Search for the cell housing the specified text and yield its [X, Y] center coordinate. 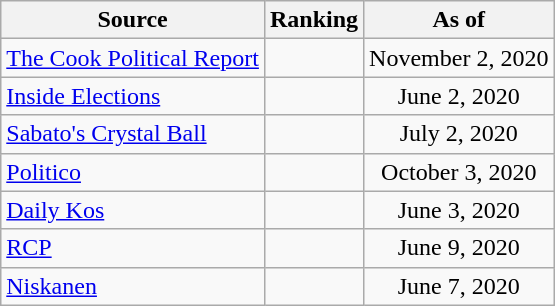
Niskanen [133, 286]
November 2, 2020 [459, 58]
Sabato's Crystal Ball [133, 134]
Ranking [314, 20]
Source [133, 20]
Daily Kos [133, 210]
RCP [133, 248]
The Cook Political Report [133, 58]
June 7, 2020 [459, 286]
Politico [133, 172]
June 2, 2020 [459, 96]
July 2, 2020 [459, 134]
June 3, 2020 [459, 210]
Inside Elections [133, 96]
October 3, 2020 [459, 172]
June 9, 2020 [459, 248]
As of [459, 20]
